Locate the cell with the specified text and output its (x, y) center coordinate. 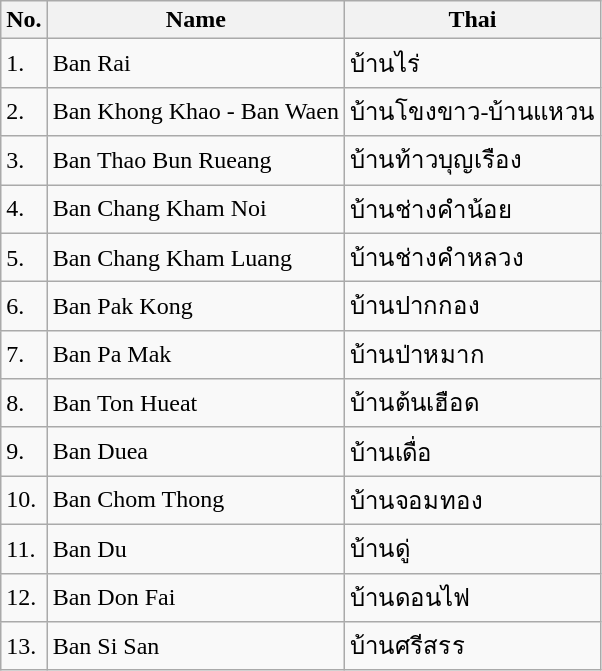
13. (24, 646)
Ban Chom Thong (196, 500)
บ้านช่างคำน้อย (472, 208)
Ban Chang Kham Noi (196, 208)
11. (24, 548)
บ้านต้นเฮือด (472, 404)
บ้านไร่ (472, 64)
บ้านช่างคำหลวง (472, 258)
บ้านปากกอง (472, 306)
3. (24, 160)
Ban Duea (196, 452)
Ban Si San (196, 646)
1. (24, 64)
6. (24, 306)
บ้านโขงขาว-บ้านแหวน (472, 112)
Ban Pa Mak (196, 354)
4. (24, 208)
2. (24, 112)
บ้านดอนไฟ (472, 598)
บ้านเดื่อ (472, 452)
Thai (472, 20)
บ้านท้าวบุญเรือง (472, 160)
บ้านป่าหมาก (472, 354)
7. (24, 354)
12. (24, 598)
Ban Du (196, 548)
No. (24, 20)
10. (24, 500)
9. (24, 452)
Ban Ton Hueat (196, 404)
Name (196, 20)
Ban Rai (196, 64)
บ้านศรีสรร (472, 646)
Ban Khong Khao - Ban Waen (196, 112)
Ban Chang Kham Luang (196, 258)
Ban Pak Kong (196, 306)
Ban Don Fai (196, 598)
8. (24, 404)
บ้านจอมทอง (472, 500)
บ้านดู่ (472, 548)
5. (24, 258)
Ban Thao Bun Rueang (196, 160)
